For the text-containing cell, return its midpoint in (X, Y) coordinate format. 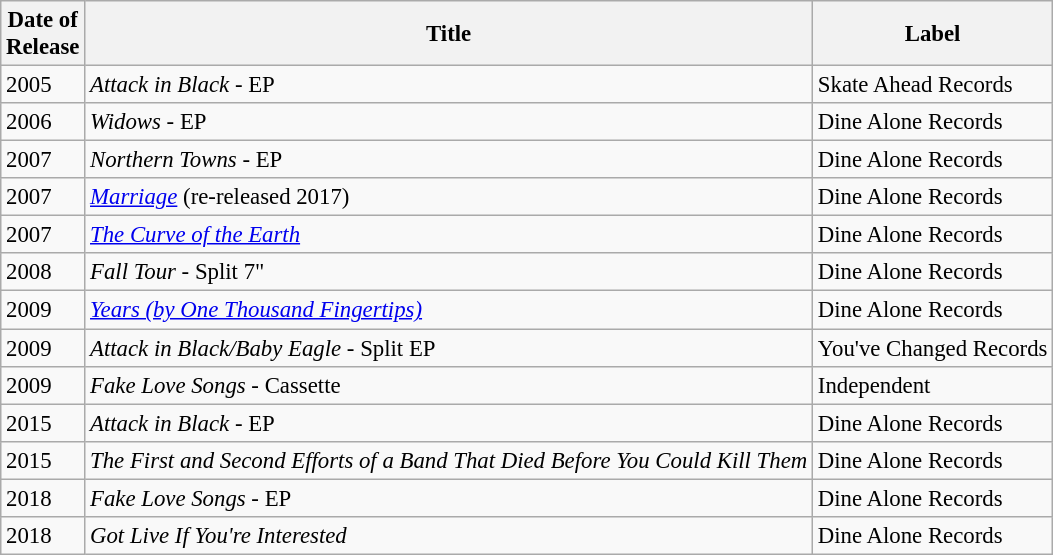
Date of Release (43, 34)
Fake Love Songs - Cassette (449, 385)
The First and Second Efforts of a Band That Died Before You Could Kill Them (449, 460)
You've Changed Records (933, 348)
Attack in Black/Baby Eagle - Split EP (449, 348)
Label (933, 34)
2006 (43, 122)
Title (449, 34)
Got Live If You're Interested (449, 536)
Marriage (re-released 2017) (449, 197)
Skate Ahead Records (933, 85)
2008 (43, 273)
Fall Tour - Split 7" (449, 273)
Independent (933, 385)
2005 (43, 85)
Northern Towns - EP (449, 160)
Widows - EP (449, 122)
The Curve of the Earth (449, 235)
Fake Love Songs - EP (449, 498)
Years (by One Thousand Fingertips) (449, 310)
